Return the [x, y] coordinate for the center point of the cell that contains the specified text.  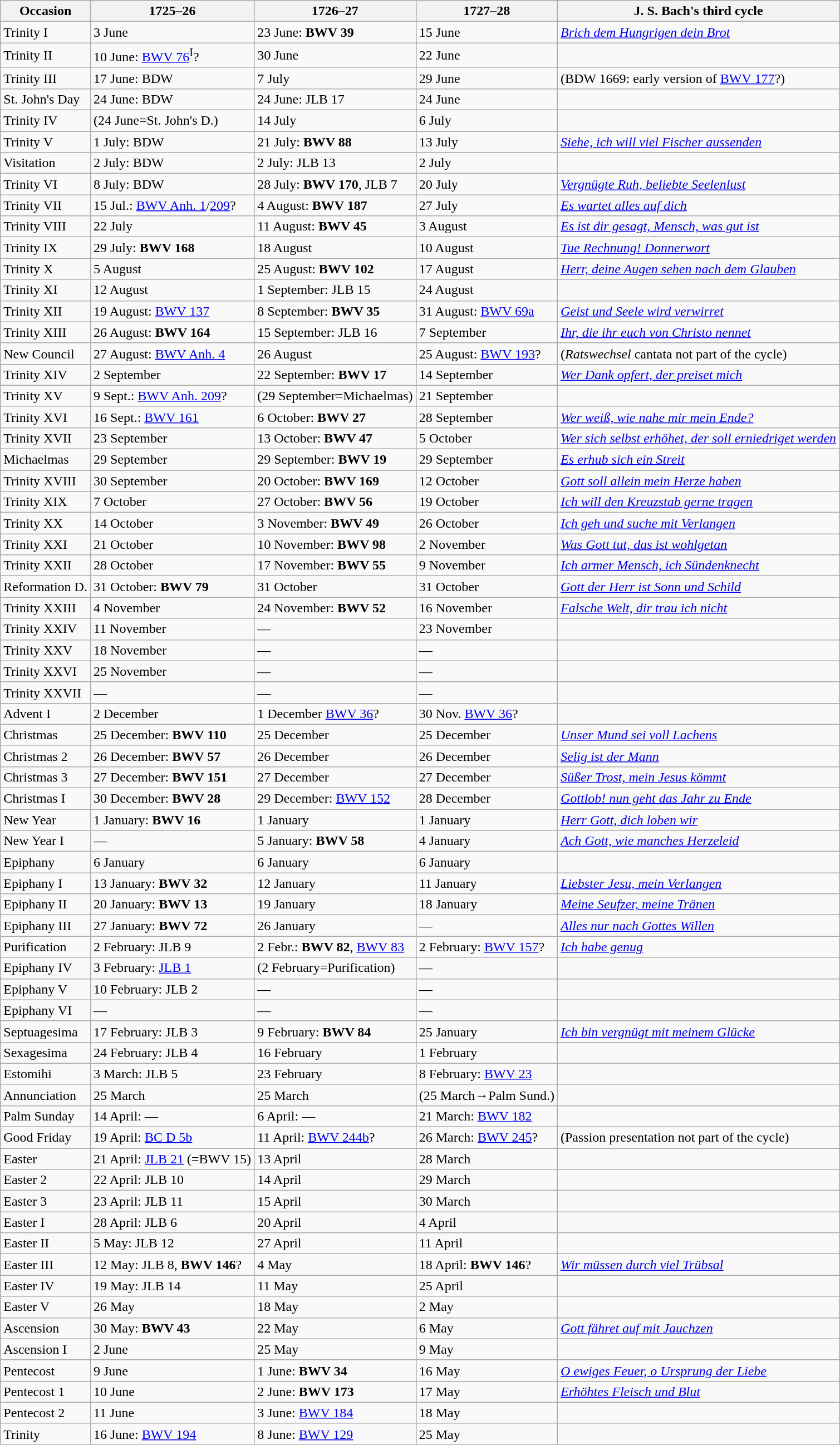
24 February: JLB 4 [172, 1053]
31 October: BWV 79 [172, 587]
Pentecost 2 [46, 1413]
Tue Rechnung! Donnerwort [698, 248]
21 October [172, 544]
(BDW 1669: early version of BWV 177?) [698, 78]
15 June [487, 32]
22 September: BWV 17 [335, 375]
Trinity XII [46, 311]
Trinity III [46, 78]
19 January [335, 905]
10 June [172, 1392]
4 January [487, 841]
3 November: BWV 49 [335, 523]
Epiphany [46, 862]
23 June: BWV 39 [335, 32]
2 February: BWV 157? [487, 947]
Good Friday [46, 1138]
11 April: BWV 244b? [335, 1138]
Wir müssen durch viel Trübsal [698, 1265]
19 October [487, 502]
30 March [487, 1201]
29 July: BWV 168 [172, 248]
6 July [487, 121]
5 October [487, 438]
17 May [487, 1392]
Trinity XVII [46, 438]
Herr Gott, dich loben wir [698, 820]
Erhöhtes Fleisch und Blut [698, 1392]
Epiphany I [46, 883]
21 July: BWV 88 [335, 142]
8 September: BWV 35 [335, 311]
9 November [487, 566]
28 October [172, 566]
Wer sich selbst erhöhet, der soll erniedriget werden [698, 438]
1 February [487, 1053]
Trinity XXVII [46, 692]
25 August: BWV 102 [335, 269]
17 February: JLB 3 [172, 1031]
23 September [172, 438]
16 May [487, 1370]
13 January: BWV 32 [172, 883]
13 July [487, 142]
28 July: BWV 170, JLB 7 [335, 184]
Unser Mund sei voll Lachens [698, 735]
1 September: JLB 15 [335, 290]
1726–27 [335, 11]
9 May [487, 1349]
9 Sept.: BWV Anh. 209? [172, 396]
15 Jul.: BWV Anh. 1/209? [172, 205]
11 November [172, 629]
15 September: JLB 16 [335, 332]
2 June: BWV 173 [335, 1392]
Easter 3 [46, 1201]
Easter [46, 1159]
Trinity XI [46, 290]
5 January: BWV 58 [335, 841]
Easter I [46, 1222]
21 September [487, 396]
24 June: JLB 17 [335, 99]
24 November: BWV 52 [335, 608]
Trinity XVIII [46, 481]
1727–28 [487, 11]
16 February [335, 1053]
2 July: BDW [172, 163]
Es erhub sich ein Streit [698, 460]
20 April [335, 1222]
Geist und Seele wird verwirret [698, 311]
Was Gott tut, das ist wohlgetan [698, 544]
26 October [487, 523]
14 April [335, 1180]
Epiphany II [46, 905]
20 October: BWV 169 [335, 481]
Trinity XXIII [46, 608]
16 Sept.: BWV 161 [172, 417]
3 March: JLB 5 [172, 1074]
1 December BWV 36? [335, 714]
Sexagesima [46, 1053]
19 May: JLB 14 [172, 1286]
Gott der Herr ist Sonn und Schild [698, 587]
Trinity V [46, 142]
11 January [487, 883]
(Passion presentation not part of the cycle) [698, 1138]
Trinity XXII [46, 566]
28 March [487, 1159]
(2 February=Purification) [335, 968]
27 August: BWV Anh. 4 [172, 353]
2 November [487, 544]
1 July: BDW [172, 142]
19 April: BC D 5b [172, 1138]
Ich bin vergnügt mit meinem Glücke [698, 1031]
Süßer Trost, mein Jesus kömmt [698, 777]
3 June: BWV 184 [335, 1413]
8 July: BDW [172, 184]
Ascension [46, 1328]
Easter III [46, 1265]
New Year I [46, 841]
Trinity XV [46, 396]
29 March [487, 1180]
Trinity XIX [46, 502]
Trinity XXIV [46, 629]
O ewiges Feuer, o Ursprung der Liebe [698, 1370]
(Ratswechsel cantata not part of the cycle) [698, 353]
Alles nur nach Gottes Willen [698, 926]
25 November [172, 671]
Easter 2 [46, 1180]
26 August [335, 353]
27 July [487, 205]
Christmas 3 [46, 777]
14 October [172, 523]
25 December: BWV 110 [172, 735]
23 November [487, 629]
22 June [487, 56]
10 August [487, 248]
10 November: BWV 98 [335, 544]
21 April: JLB 21 (=BWV 15) [172, 1159]
14 September [487, 375]
New Year [46, 820]
27 April [335, 1244]
2 July: JLB 13 [335, 163]
17 November: BWV 55 [335, 566]
25 August: BWV 193? [487, 353]
Epiphany V [46, 989]
29 June [487, 78]
14 July [335, 121]
Epiphany III [46, 926]
2 December [172, 714]
27 December: BWV 151 [172, 777]
17 August [487, 269]
3 February: JLB 1 [172, 968]
9 June [172, 1370]
18 January [487, 905]
Trinity XX [46, 523]
Pentecost [46, 1370]
Siehe, ich will viel Fischer aussenden [698, 142]
30 May: BWV 43 [172, 1328]
18 April: BWV 146? [487, 1265]
28 April: JLB 6 [172, 1222]
3 August [487, 227]
22 May [335, 1328]
1 June: BWV 34 [335, 1370]
Ich geh und suche mit Verlangen [698, 523]
Trinity XXI [46, 544]
10 June: BWV 76I? [172, 56]
2 May [487, 1307]
25 April [487, 1286]
Brich dem Hungrigen dein Brot [698, 32]
Reformation D. [46, 587]
22 April: JLB 10 [172, 1180]
Purification [46, 947]
2 February: JLB 9 [172, 947]
Trinity VII [46, 205]
6 April: — [335, 1116]
30 September [172, 481]
Herr, deine Augen sehen nach dem Glauben [698, 269]
Advent I [46, 714]
17 June: BDW [172, 78]
19 August: BWV 137 [172, 311]
Trinity IV [46, 121]
Meine Seufzer, meine Tränen [698, 905]
Gottlob! nun geht das Jahr zu Ende [698, 799]
New Council [46, 353]
St. John's Day [46, 99]
30 December: BWV 28 [172, 799]
Falsche Welt, dir trau ich nicht [698, 608]
13 October: BWV 47 [335, 438]
12 August [172, 290]
10 February: JLB 2 [172, 989]
Trinity X [46, 269]
2 Febr.: BWV 82, BWV 83 [335, 947]
Trinity XXV [46, 650]
5 August [172, 269]
18 August [335, 248]
26 January [335, 926]
28 September [487, 417]
11 August: BWV 45 [335, 227]
Easter II [46, 1244]
4 November [172, 608]
(25 March→Palm Sund.) [487, 1095]
Easter V [46, 1307]
Septuagesima [46, 1031]
Es ist dir gesagt, Mensch, was gut ist [698, 227]
30 June [335, 56]
30 Nov. BWV 36? [487, 714]
Trinity VIII [46, 227]
27 January: BWV 72 [172, 926]
2 June [172, 1349]
Annunciation [46, 1095]
12 October [487, 481]
2 September [172, 375]
12 January [335, 883]
13 April [335, 1159]
22 July [172, 227]
Estomihi [46, 1074]
25 January [487, 1031]
4 April [487, 1222]
Ich will den Kreuzstab gerne tragen [698, 502]
Wer Dank opfert, der preiset mich [698, 375]
23 April: JLB 11 [172, 1201]
Ihr, die ihr euch von Christo nennet [698, 332]
Trinity XVI [46, 417]
29 September: BWV 19 [335, 460]
7 July [335, 78]
Palm Sunday [46, 1116]
7 October [172, 502]
26 August: BWV 164 [172, 332]
15 April [335, 1201]
8 February: BWV 23 [487, 1074]
Epiphany IV [46, 968]
26 May [172, 1307]
3 June [172, 32]
Occasion [46, 11]
26 March: BWV 245? [487, 1138]
6 May [487, 1328]
9 February: BWV 84 [335, 1031]
Trinity XIII [46, 332]
12 May: JLB 8, BWV 146? [172, 1265]
Pentecost 1 [46, 1392]
Trinity VI [46, 184]
4 May [335, 1265]
Trinity XIV [46, 375]
24 June [487, 99]
7 September [487, 332]
16 November [487, 608]
24 August [487, 290]
Christmas I [46, 799]
Trinity XXVI [46, 671]
Trinity I [46, 32]
Vergnügte Ruh, beliebte Seelenlust [698, 184]
(29 September=Michaelmas) [335, 396]
Christmas 2 [46, 756]
2 July [487, 163]
Easter IV [46, 1286]
8 June: BWV 129 [335, 1434]
Gott soll allein mein Herze haben [698, 481]
J. S. Bach's third cycle [698, 11]
1725–26 [172, 11]
Trinity IX [46, 248]
26 December: BWV 57 [172, 756]
11 May [335, 1286]
11 April [487, 1244]
Ach Gott, wie manches Herzeleid [698, 841]
20 January: BWV 13 [172, 905]
14 April: — [172, 1116]
4 August: BWV 187 [335, 205]
31 August: BWV 69a [487, 311]
Christmas [46, 735]
28 December [487, 799]
20 July [487, 184]
27 October: BWV 56 [335, 502]
5 May: JLB 12 [172, 1244]
Michaelmas [46, 460]
18 November [172, 650]
Trinity II [46, 56]
16 June: BWV 194 [172, 1434]
Ascension I [46, 1349]
Gott fähret auf mit Jauchzen [698, 1328]
Selig ist der Mann [698, 756]
Visitation [46, 163]
6 October: BWV 27 [335, 417]
23 February [335, 1074]
1 January: BWV 16 [172, 820]
Ich armer Mensch, ich Sündenknecht [698, 566]
Ich habe genug [698, 947]
21 March: BWV 182 [487, 1116]
Es wartet alles auf dich [698, 205]
29 December: BWV 152 [335, 799]
Epiphany VI [46, 1010]
Trinity [46, 1434]
11 June [172, 1413]
Liebster Jesu, mein Verlangen [698, 883]
(24 June=St. John's D.) [172, 121]
24 June: BDW [172, 99]
Wer weiß, wie nahe mir mein Ende? [698, 417]
